Output the [X, Y] coordinate of the center of the cell containing the given text.  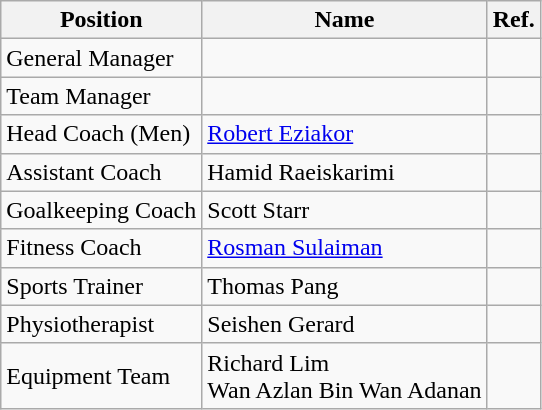
Position [102, 20]
Richard Lim Wan Azlan Bin Wan Adanan [344, 376]
Sports Trainer [102, 286]
Fitness Coach [102, 248]
Ref. [514, 20]
Team Manager [102, 96]
Equipment Team [102, 376]
Assistant Coach [102, 172]
Rosman Sulaiman [344, 248]
Seishen Gerard [344, 324]
Physiotherapist [102, 324]
Robert Eziakor [344, 134]
Scott Starr [344, 210]
Thomas Pang [344, 286]
Name [344, 20]
Hamid Raeiskarimi [344, 172]
Goalkeeping Coach [102, 210]
General Manager [102, 58]
Head Coach (Men) [102, 134]
